Capture the cell that displays the provided text and extract its [X, Y] central coordinate. 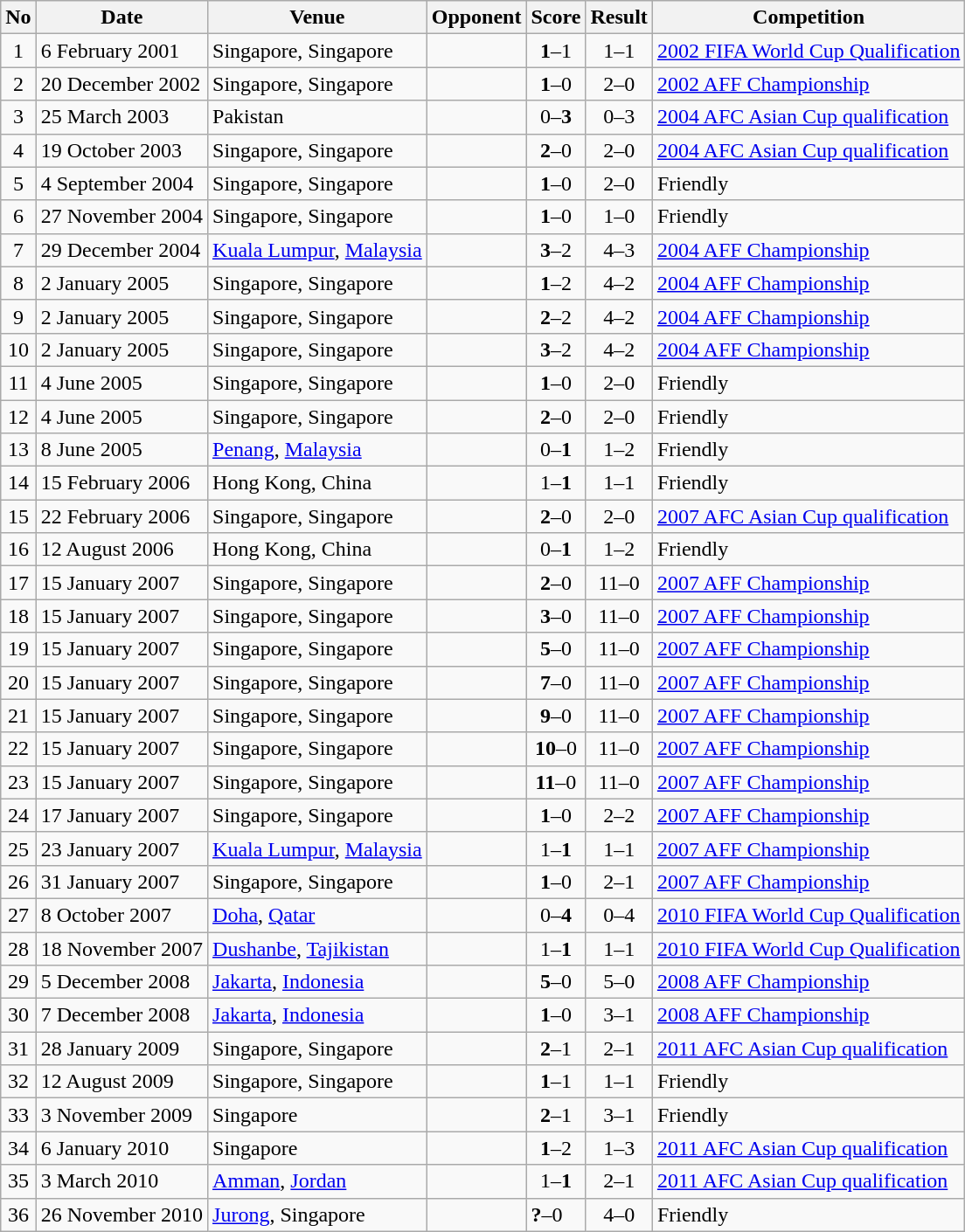
2002 FIFA World Cup Qualification [809, 51]
19 [18, 649]
29 December 2004 [121, 250]
7 December 2008 [121, 1015]
19 October 2003 [121, 150]
21 [18, 716]
6 January 2010 [121, 1148]
9 [18, 316]
2002 AFF Championship [809, 84]
6 [18, 217]
3–0 [556, 616]
28 [18, 948]
22 [18, 749]
18 November 2007 [121, 948]
3 November 2009 [121, 1115]
4–3 [619, 250]
8 [18, 283]
22 February 2006 [121, 516]
Opponent [476, 17]
6 February 2001 [121, 51]
32 [18, 1082]
Date [121, 17]
25 March 2003 [121, 117]
35 [18, 1181]
23 January 2007 [121, 848]
14 [18, 483]
36 [18, 1215]
16 [18, 550]
26 November 2010 [121, 1215]
18 [18, 616]
15 [18, 516]
5 December 2008 [121, 982]
31 [18, 1049]
Score [556, 17]
8 October 2007 [121, 915]
Doha, Qatar [318, 915]
?–0 [556, 1215]
12 August 2009 [121, 1082]
Pakistan [318, 117]
25 [18, 848]
7 [18, 250]
15 February 2006 [121, 483]
10 [18, 350]
17 January 2007 [121, 815]
Competition [809, 17]
29 [18, 982]
1 [18, 51]
Amman, Jordan [318, 1181]
9–0 [556, 716]
3 March 2010 [121, 1181]
28 January 2009 [121, 1049]
26 [18, 882]
5 [18, 183]
1–3 [619, 1148]
4 September 2004 [121, 183]
24 [18, 815]
31 January 2007 [121, 882]
20 [18, 682]
13 [18, 450]
10–0 [556, 749]
23 [18, 782]
Jurong, Singapore [318, 1215]
4 [18, 150]
Dushanbe, Tajikistan [318, 948]
Result [619, 17]
34 [18, 1148]
27 November 2004 [121, 217]
No [18, 17]
3 [18, 117]
8 June 2005 [121, 450]
27 [18, 915]
2007 AFC Asian Cup qualification [809, 516]
30 [18, 1015]
2 [18, 84]
12 August 2006 [121, 550]
17 [18, 583]
Venue [318, 17]
Penang, Malaysia [318, 450]
4–0 [619, 1215]
12 [18, 417]
11 [18, 383]
20 December 2002 [121, 84]
33 [18, 1115]
7–0 [556, 682]
